Detect which cell encompasses the target text, then output its (x, y) center coordinate. 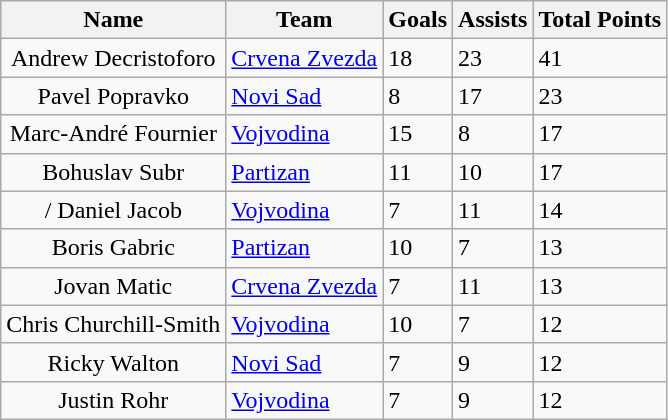
Ricky Walton (114, 362)
Andrew Decristoforo (114, 58)
Bohuslav Subr (114, 172)
Jovan Matic (114, 286)
Pavel Popravko (114, 96)
15 (418, 134)
Total Points (600, 20)
Justin Rohr (114, 400)
14 (600, 210)
Marc-André Fournier (114, 134)
Goals (418, 20)
Team (304, 20)
18 (418, 58)
Name (114, 20)
Boris Gabric (114, 248)
Assists (493, 20)
Chris Churchill-Smith (114, 324)
41 (600, 58)
/ Daniel Jacob (114, 210)
